Find where the given text appears and provide that cell's center as (X, Y) coordinate. 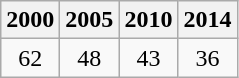
2005 (90, 20)
2000 (30, 20)
36 (208, 58)
2014 (208, 20)
48 (90, 58)
2010 (148, 20)
62 (30, 58)
43 (148, 58)
